From the cell containing the given text, extract its center point as (x, y) coordinate. 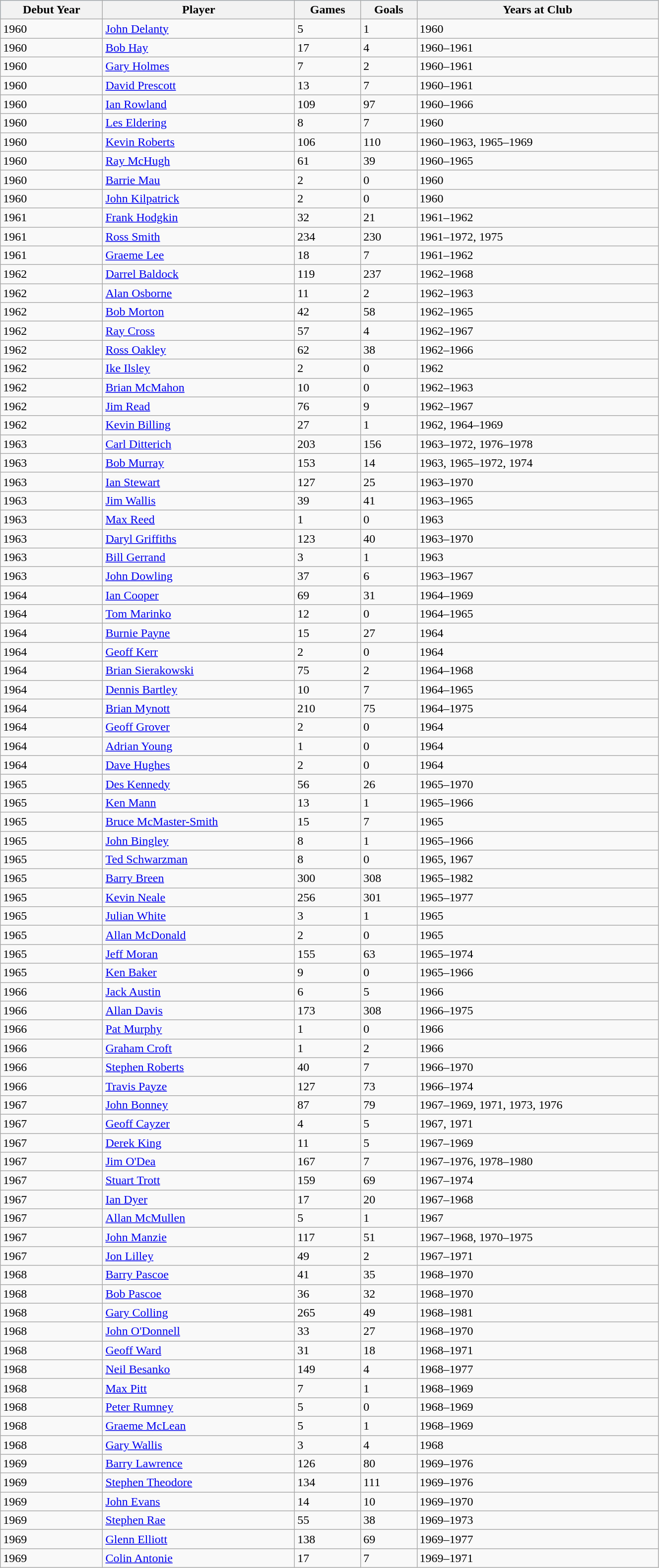
Geoff Cayzer (198, 1124)
Max Pitt (198, 1388)
80 (389, 1464)
Barry Pascoe (198, 1275)
1968–1981 (537, 1313)
Graham Croft (198, 1048)
73 (389, 1086)
Julian White (198, 916)
1961–1972, 1975 (537, 237)
300 (328, 878)
Barrie Mau (198, 180)
Geoff Ward (198, 1350)
1960–1963, 1965–1969 (537, 142)
42 (328, 312)
1962–1965 (537, 312)
56 (328, 784)
Barry Breen (198, 878)
Ian Cooper (198, 595)
167 (328, 1162)
Gary Wallis (198, 1445)
Colin Antonie (198, 1558)
Years at Club (537, 10)
1965–1982 (537, 878)
Jon Lilley (198, 1256)
Jim Read (198, 406)
John Dowling (198, 576)
1967–1976, 1978–1980 (537, 1162)
Jeff Moran (198, 954)
1965, 1967 (537, 860)
Bob Morton (198, 312)
109 (328, 104)
58 (389, 312)
Debut Year (52, 10)
265 (328, 1313)
Ian Rowland (198, 104)
Ian Dyer (198, 1199)
Ian Stewart (198, 482)
25 (389, 482)
1962–1966 (537, 350)
Kevin Billing (198, 425)
1962, 1964–1969 (537, 425)
Glenn Elliott (198, 1539)
Bob Murray (198, 463)
106 (328, 142)
1965–1977 (537, 897)
Games (328, 10)
21 (389, 217)
1969–1977 (537, 1539)
1963–1967 (537, 576)
230 (389, 237)
Brian Mynott (198, 708)
Burnie Payne (198, 633)
John Kilpatrick (198, 198)
Travis Payze (198, 1086)
57 (328, 331)
234 (328, 237)
119 (328, 274)
1960–1966 (537, 104)
Frank Hodgkin (198, 217)
159 (328, 1181)
1967–1968 (537, 1199)
Brian Sierakowski (198, 671)
Alan Osborne (198, 293)
203 (328, 444)
Geoff Grover (198, 727)
237 (389, 274)
Bill Gerrand (198, 558)
John Delanty (198, 29)
153 (328, 463)
1963, 1965–1972, 1974 (537, 463)
Ross Oakley (198, 350)
35 (389, 1275)
Max Reed (198, 519)
Graeme Lee (198, 255)
1963–1972, 1976–1978 (537, 444)
Ted Schwarzman (198, 860)
Jack Austin (198, 992)
1966–1974 (537, 1086)
Goals (389, 10)
156 (389, 444)
110 (389, 142)
Barry Lawrence (198, 1464)
1967–1968, 1970–1975 (537, 1237)
301 (389, 897)
51 (389, 1237)
33 (328, 1331)
1966–1975 (537, 1010)
1969–1971 (537, 1558)
173 (328, 1010)
36 (328, 1294)
1966–1970 (537, 1067)
Ike Ilsley (198, 369)
Stephen Theodore (198, 1483)
79 (389, 1105)
Des Kennedy (198, 784)
61 (328, 161)
Geoff Kerr (198, 652)
Kevin Neale (198, 897)
1968–1971 (537, 1350)
Ken Mann (198, 803)
123 (328, 538)
Darrel Baldock (198, 274)
1963–1965 (537, 501)
Ken Baker (198, 973)
87 (328, 1105)
Dennis Bartley (198, 690)
Gary Holmes (198, 66)
1965–1970 (537, 784)
97 (389, 104)
1967–1969, 1971, 1973, 1976 (537, 1105)
1965–1974 (537, 954)
1967–1971 (537, 1256)
134 (328, 1483)
1968–1977 (537, 1369)
1969–1970 (537, 1502)
John Bonney (198, 1105)
Brian McMahon (198, 387)
55 (328, 1520)
63 (389, 954)
Bob Hay (198, 48)
1967, 1971 (537, 1124)
256 (328, 897)
Tom Marinko (198, 614)
12 (328, 614)
Carl Ditterich (198, 444)
Pat Murphy (198, 1029)
Derek King (198, 1142)
Allan Davis (198, 1010)
Ray Cross (198, 331)
Adrian Young (198, 746)
Stephen Rae (198, 1520)
37 (328, 576)
Daryl Griffiths (198, 538)
1960–1965 (537, 161)
149 (328, 1369)
62 (328, 350)
1964–1969 (537, 595)
20 (389, 1199)
Bob Pascoe (198, 1294)
John Evans (198, 1502)
Dave Hughes (198, 765)
Graeme McLean (198, 1426)
155 (328, 954)
117 (328, 1237)
1969–1973 (537, 1520)
Gary Colling (198, 1313)
126 (328, 1464)
John O'Donnell (198, 1331)
138 (328, 1539)
111 (389, 1483)
John Manzie (198, 1237)
David Prescott (198, 85)
1964–1968 (537, 671)
Jim Wallis (198, 501)
John Bingley (198, 841)
1967–1969 (537, 1142)
Peter Rumney (198, 1407)
Jim O'Dea (198, 1162)
Allan McDonald (198, 935)
76 (328, 406)
Ray McHugh (198, 161)
Kevin Roberts (198, 142)
1964–1975 (537, 708)
Les Eldering (198, 123)
Allan McMullen (198, 1218)
Stuart Trott (198, 1181)
1962–1968 (537, 274)
Ross Smith (198, 237)
Player (198, 10)
Neil Besanko (198, 1369)
26 (389, 784)
Stephen Roberts (198, 1067)
210 (328, 708)
1967–1974 (537, 1181)
Bruce McMaster-Smith (198, 821)
